Locate the cell with the specified text and output its [X, Y] center coordinate. 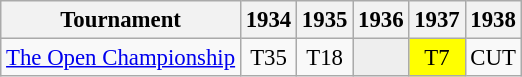
1934 [268, 20]
T7 [437, 58]
Tournament [121, 20]
T18 [325, 58]
1935 [325, 20]
T35 [268, 58]
CUT [493, 58]
1936 [381, 20]
1937 [437, 20]
1938 [493, 20]
The Open Championship [121, 58]
